Capture the cell that displays the provided text and extract its [X, Y] central coordinate. 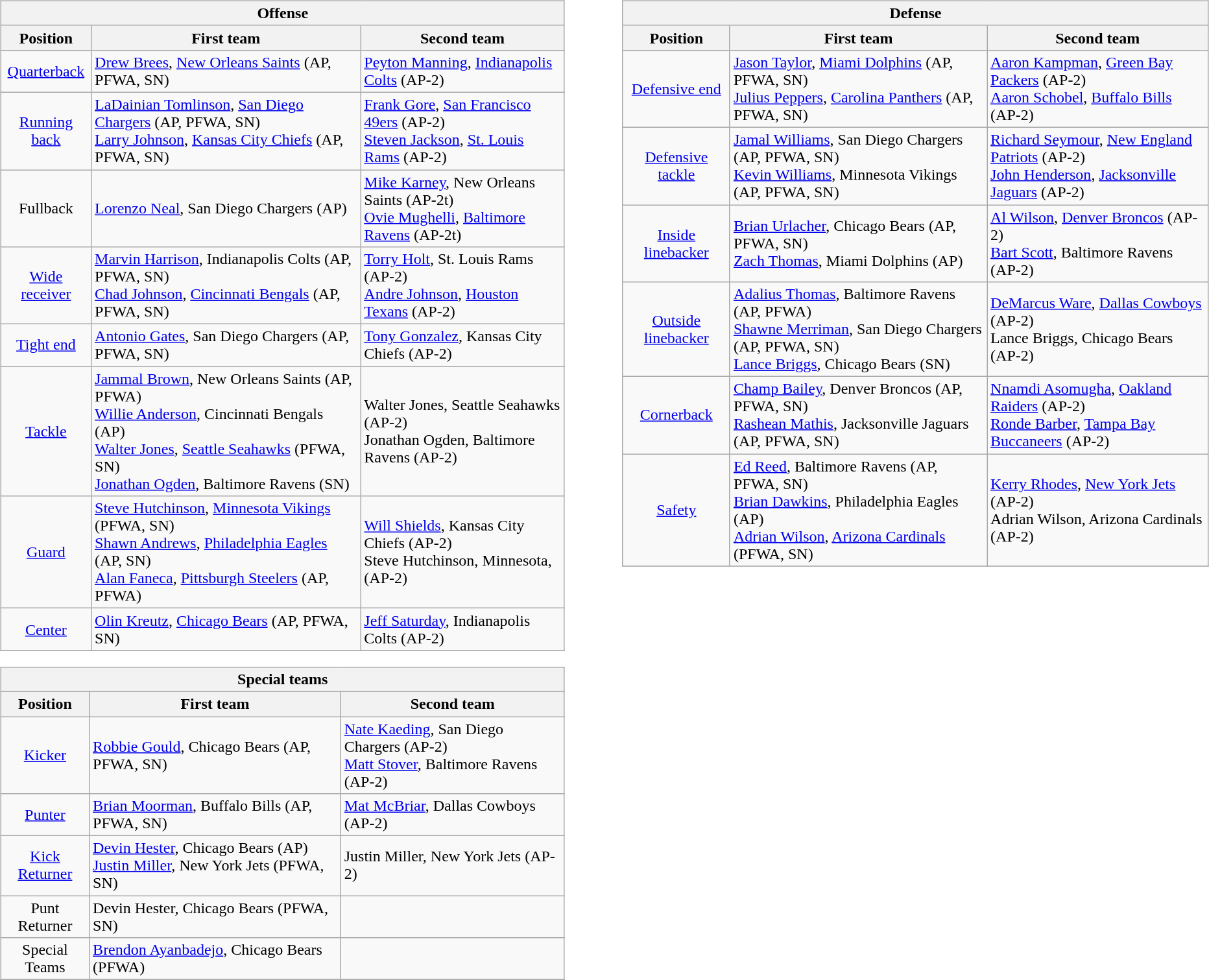
Tight end [45, 345]
Nnamdi Asomugha, Oakland Raiders (AP-2) Ronde Barber, Tampa Bay Buccaneers (AP-2) [1097, 415]
Robbie Gould, Chicago Bears (AP, PFWA, SN) [215, 755]
Center [45, 629]
Punter [45, 815]
Steve Hutchinson, Minnesota Vikings (PFWA, SN) Shawn Andrews, Philadelphia Eagles (AP, SN) Alan Faneca, Pittsburgh Steelers (AP, PFWA) [226, 553]
Defensive end [676, 88]
Fullback [45, 209]
Walter Jones, Seattle Seahawks (AP-2) Jonathan Ogden, Baltimore Ravens (AP-2) [462, 431]
Nate Kaeding, San Diego Chargers (AP-2) Matt Stover, Baltimore Ravens (AP-2) [453, 755]
Al Wilson, Denver Broncos (AP-2) Bart Scott, Baltimore Ravens (AP-2) [1097, 244]
Jeff Saturday, Indianapolis Colts (AP-2) [462, 629]
Inside linebacker [676, 244]
Brian Moorman, Buffalo Bills (AP, PFWA, SN) [215, 815]
Defense [916, 13]
Brian Urlacher, Chicago Bears (AP, PFWA, SN) Zach Thomas, Miami Dolphins (AP) [858, 244]
Lorenzo Neal, San Diego Chargers (AP) [226, 209]
Wide receiver [45, 285]
Devin Hester, Chicago Bears (AP) Justin Miller, New York Jets (PFWA, SN) [215, 866]
Jason Taylor, Miami Dolphins (AP, PFWA, SN) Julius Peppers, Carolina Panthers (AP, PFWA, SN) [858, 88]
Tackle [45, 431]
Olin Kreutz, Chicago Bears (AP, PFWA, SN) [226, 629]
Cornerback [676, 415]
Kerry Rhodes, New York Jets (AP-2) Adrian Wilson, Arizona Cardinals (AP-2) [1097, 510]
Brendon Ayanbadejo, Chicago Bears (PFWA) [215, 959]
DeMarcus Ware, Dallas Cowboys (AP-2) Lance Briggs, Chicago Bears (AP-2) [1097, 329]
Outside linebacker [676, 329]
Guard [45, 553]
Punt Returner [45, 917]
Kicker [45, 755]
Ed Reed, Baltimore Ravens (AP, PFWA, SN) Brian Dawkins, Philadelphia Eagles (AP) Adrian Wilson, Arizona Cardinals (PFWA, SN) [858, 510]
Special teams [283, 679]
Peyton Manning, Indianapolis Colts (AP-2) [462, 71]
Antonio Gates, San Diego Chargers (AP, PFWA, SN) [226, 345]
Aaron Kampman, Green Bay Packers (AP-2) Aaron Schobel, Buffalo Bills (AP-2) [1097, 88]
Torry Holt, St. Louis Rams (AP-2) Andre Johnson, Houston Texans (AP-2) [462, 285]
Marvin Harrison, Indianapolis Colts (AP, PFWA, SN) Chad Johnson, Cincinnati Bengals (AP, PFWA, SN) [226, 285]
Tony Gonzalez, Kansas City Chiefs (AP-2) [462, 345]
Justin Miller, New York Jets (AP-2) [453, 866]
Quarterback [45, 71]
Defensive tackle [676, 166]
Jamal Williams, San Diego Chargers (AP, PFWA, SN) Kevin Williams, Minnesota Vikings (AP, PFWA, SN) [858, 166]
LaDainian Tomlinson, San Diego Chargers (AP, PFWA, SN) Larry Johnson, Kansas City Chiefs (AP, PFWA, SN) [226, 131]
Running back [45, 131]
Safety [676, 510]
Frank Gore, San Francisco 49ers (AP-2) Steven Jackson, St. Louis Rams (AP-2) [462, 131]
Champ Bailey, Denver Broncos (AP, PFWA, SN) Rashean Mathis, Jacksonville Jaguars (AP, PFWA, SN) [858, 415]
Devin Hester, Chicago Bears (PFWA, SN) [215, 917]
Richard Seymour, New England Patriots (AP-2) John Henderson, Jacksonville Jaguars (AP-2) [1097, 166]
Will Shields, Kansas City Chiefs (AP-2) Steve Hutchinson, Minnesota, (AP-2) [462, 553]
Mat McBriar, Dallas Cowboys (AP-2) [453, 815]
Drew Brees, New Orleans Saints (AP, PFWA, SN) [226, 71]
Adalius Thomas, Baltimore Ravens (AP, PFWA) Shawne Merriman, San Diego Chargers (AP, PFWA, SN) Lance Briggs, Chicago Bears (SN) [858, 329]
Mike Karney, New Orleans Saints (AP-2t)Ovie Mughelli, Baltimore Ravens (AP-2t) [462, 209]
Special Teams [45, 959]
Offense [283, 13]
Kick Returner [45, 866]
